From the cell containing the given text, extract its center point as [X, Y] coordinate. 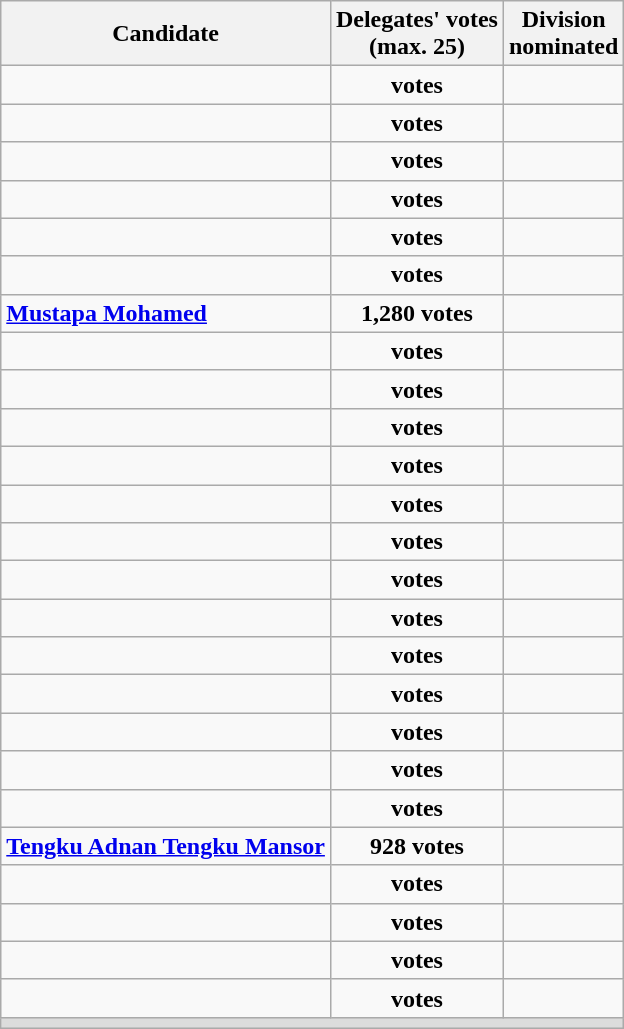
Candidate [166, 34]
928 votes [416, 846]
Tengku Adnan Tengku Mansor [166, 846]
Divisionnominated [563, 34]
1,280 votes [416, 313]
Mustapa Mohamed [166, 313]
Delegates' votes(max. 25) [416, 34]
